Determine the [x, y] coordinate at the center of the cell enclosing the given text.  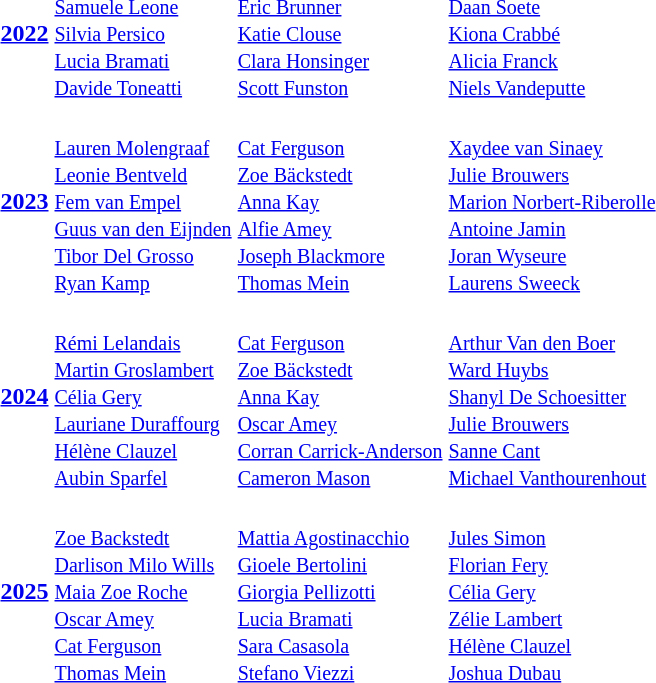
Cat FergusonZoe BäckstedtAnna KayAlfie AmeyJoseph BlackmoreThomas Mein [340, 201]
Cat FergusonZoe BäckstedtAnna KayOscar AmeyCorran Carrick-AndersonCameron Mason [340, 396]
Lauren MolengraafLeonie BentveldFem van EmpelGuus van den EijndenTibor Del GrossoRyan Kamp [143, 201]
Rémi LelandaisMartin GroslambertCélia GeryLauriane DuraffourgHélène ClauzelAubin Sparfel [143, 396]
